Determine the [x, y] coordinate at the center of the cell enclosing the given text.  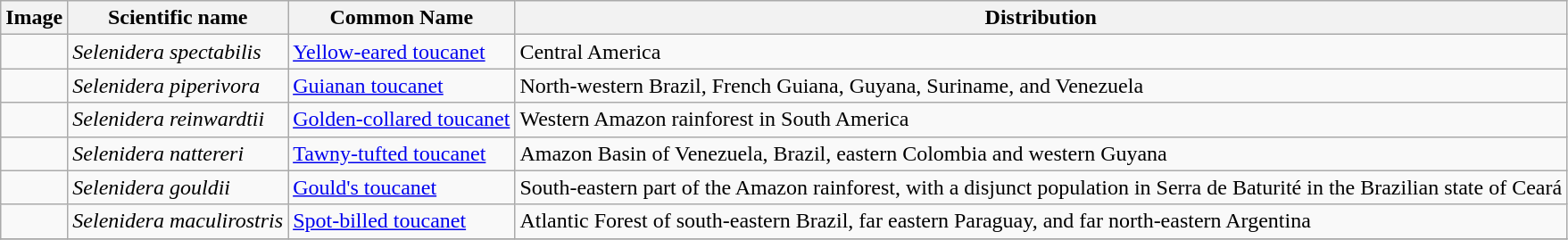
Central America [1041, 52]
Selenidera spectabilis [178, 52]
Western Amazon rainforest in South America [1041, 120]
Selenidera nattereri [178, 153]
South-eastern part of the Amazon rainforest, with a disjunct population in Serra de Baturité in the Brazilian state of Ceará [1041, 187]
Atlantic Forest of south-eastern Brazil, far eastern Paraguay, and far north-eastern Argentina [1041, 221]
Image [34, 18]
Selenidera piperivora [178, 86]
Selenidera maculirostris [178, 221]
Scientific name [178, 18]
Gould's toucanet [402, 187]
Amazon Basin of Venezuela, Brazil, eastern Colombia and western Guyana [1041, 153]
Guianan toucanet [402, 86]
Selenidera reinwardtii [178, 120]
Common Name [402, 18]
Selenidera gouldii [178, 187]
North-western Brazil, French Guiana, Guyana, Suriname, and Venezuela [1041, 86]
Tawny-tufted toucanet [402, 153]
Golden-collared toucanet [402, 120]
Spot-billed toucanet [402, 221]
Yellow-eared toucanet [402, 52]
Distribution [1041, 18]
